Identify which cell holds the provided text, then report its (x, y) central coordinate. 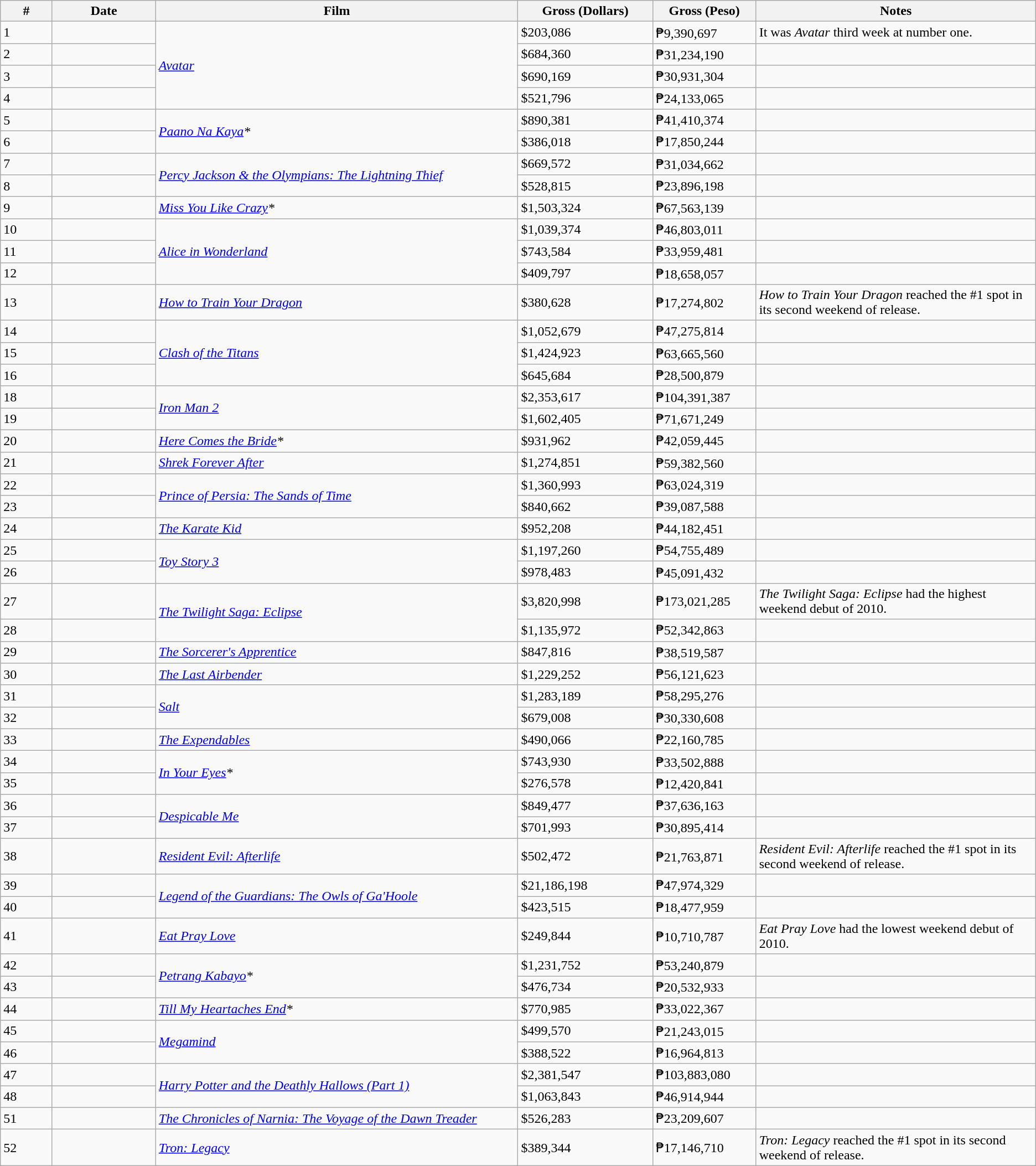
25 (27, 550)
# (27, 11)
36 (27, 806)
The Twilight Saga: Eclipse (336, 612)
Prince of Persia: The Sands of Time (336, 496)
₱67,563,139 (704, 208)
₱28,500,879 (704, 375)
$3,820,998 (586, 601)
How to Train Your Dragon (336, 302)
₱71,671,249 (704, 419)
₱33,959,481 (704, 251)
$840,662 (586, 507)
The Sorcerer's Apprentice (336, 652)
₱20,532,933 (704, 987)
₱22,160,785 (704, 740)
Legend of the Guardians: The Owls of Ga'Hoole (336, 896)
₱59,382,560 (704, 463)
35 (27, 783)
$2,353,617 (586, 397)
$1,231,752 (586, 965)
$386,018 (586, 142)
Shrek Forever After (336, 463)
₱44,182,451 (704, 529)
₱63,024,319 (704, 485)
How to Train Your Dragon reached the #1 spot in its second weekend of release. (895, 302)
30 (27, 674)
$409,797 (586, 274)
$499,570 (586, 1031)
8 (27, 186)
₱23,896,198 (704, 186)
Avatar (336, 65)
$1,503,324 (586, 208)
51 (27, 1118)
$669,572 (586, 164)
$645,684 (586, 375)
Eat Pray Love (336, 936)
₱16,964,813 (704, 1053)
₱33,022,367 (704, 1009)
$21,186,198 (586, 885)
44 (27, 1009)
₱30,895,414 (704, 827)
19 (27, 419)
$952,208 (586, 529)
40 (27, 907)
Salt (336, 706)
₱10,710,787 (704, 936)
In Your Eyes* (336, 773)
₱39,087,588 (704, 507)
11 (27, 251)
$528,815 (586, 186)
$1,039,374 (586, 230)
$526,283 (586, 1118)
Film (336, 11)
Gross (Dollars) (586, 11)
7 (27, 164)
$1,424,923 (586, 353)
Tron: Legacy (336, 1147)
The Chronicles of Narnia: The Voyage of the Dawn Treader (336, 1118)
Iron Man 2 (336, 407)
9 (27, 208)
$847,816 (586, 652)
$1,360,993 (586, 485)
$276,578 (586, 783)
$388,522 (586, 1053)
₱104,391,387 (704, 397)
$679,008 (586, 718)
₱42,059,445 (704, 441)
The Last Airbender (336, 674)
$1,052,679 (586, 332)
34 (27, 762)
20 (27, 441)
₱47,974,329 (704, 885)
₱103,883,080 (704, 1075)
₱45,091,432 (704, 572)
₱21,763,871 (704, 856)
Megamind (336, 1042)
Gross (Peso) (704, 11)
₱30,330,608 (704, 718)
$1,283,189 (586, 696)
$1,135,972 (586, 630)
Date (104, 11)
33 (27, 740)
$770,985 (586, 1009)
$743,930 (586, 762)
1 (27, 33)
₱173,021,285 (704, 601)
$476,734 (586, 987)
31 (27, 696)
₱52,342,863 (704, 630)
$978,483 (586, 572)
45 (27, 1031)
₱31,234,190 (704, 54)
$743,584 (586, 251)
₱18,477,959 (704, 907)
29 (27, 652)
Percy Jackson & the Olympians: The Lightning Thief (336, 175)
$380,628 (586, 302)
$849,477 (586, 806)
Clash of the Titans (336, 353)
$1,602,405 (586, 419)
₱17,146,710 (704, 1147)
₱21,243,015 (704, 1031)
Paano Na Kaya* (336, 131)
38 (27, 856)
22 (27, 485)
5 (27, 120)
₱17,274,802 (704, 302)
Tron: Legacy reached the #1 spot in its second weekend of release. (895, 1147)
13 (27, 302)
₱41,410,374 (704, 120)
Miss You Like Crazy* (336, 208)
Resident Evil: Afterlife (336, 856)
41 (27, 936)
Despicable Me (336, 816)
Here Comes the Bride* (336, 441)
12 (27, 274)
2 (27, 54)
42 (27, 965)
$203,086 (586, 33)
₱56,121,623 (704, 674)
Harry Potter and the Deathly Hallows (Part 1) (336, 1085)
$701,993 (586, 827)
$2,381,547 (586, 1075)
₱17,850,244 (704, 142)
16 (27, 375)
$423,515 (586, 907)
Eat Pray Love had the lowest weekend debut of 2010. (895, 936)
15 (27, 353)
₱18,658,057 (704, 274)
23 (27, 507)
43 (27, 987)
₱12,420,841 (704, 783)
₱46,803,011 (704, 230)
Resident Evil: Afterlife reached the #1 spot in its second weekend of release. (895, 856)
₱38,519,587 (704, 652)
₱58,295,276 (704, 696)
Petrang Kabayo* (336, 976)
The Karate Kid (336, 529)
48 (27, 1097)
21 (27, 463)
18 (27, 397)
$890,381 (586, 120)
24 (27, 529)
28 (27, 630)
$931,962 (586, 441)
46 (27, 1053)
47 (27, 1075)
Toy Story 3 (336, 561)
₱31,034,662 (704, 164)
It was Avatar third week at number one. (895, 33)
$249,844 (586, 936)
₱53,240,879 (704, 965)
$1,229,252 (586, 674)
$490,066 (586, 740)
₱63,665,560 (704, 353)
10 (27, 230)
$502,472 (586, 856)
₱30,931,304 (704, 76)
$690,169 (586, 76)
27 (27, 601)
26 (27, 572)
Till My Heartaches End* (336, 1009)
$1,063,843 (586, 1097)
₱33,502,888 (704, 762)
14 (27, 332)
The Expendables (336, 740)
$389,344 (586, 1147)
Alice in Wonderland (336, 251)
3 (27, 76)
₱9,390,697 (704, 33)
Notes (895, 11)
37 (27, 827)
₱37,636,163 (704, 806)
₱23,209,607 (704, 1118)
32 (27, 718)
₱47,275,814 (704, 332)
6 (27, 142)
4 (27, 99)
$1,274,851 (586, 463)
The Twilight Saga: Eclipse had the highest weekend debut of 2010. (895, 601)
$1,197,260 (586, 550)
$521,796 (586, 99)
52 (27, 1147)
₱54,755,489 (704, 550)
$684,360 (586, 54)
39 (27, 885)
₱24,133,065 (704, 99)
₱46,914,944 (704, 1097)
